Find where the given text appears and provide that cell's center as (X, Y) coordinate. 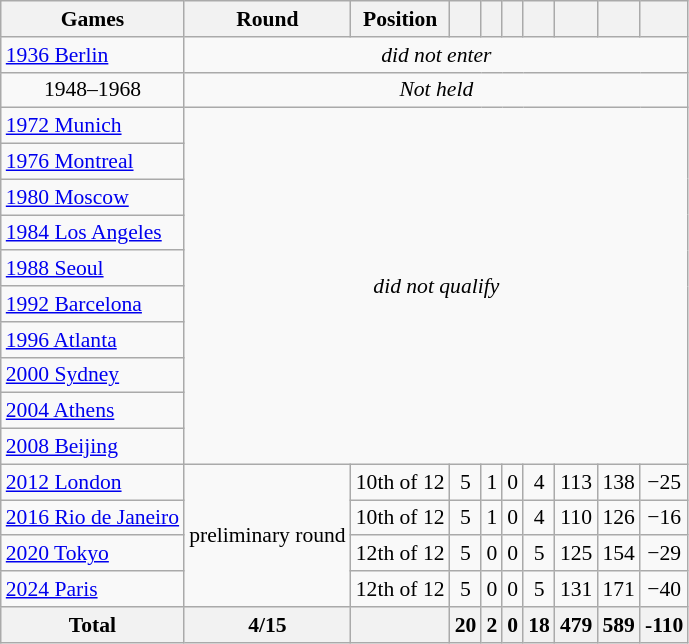
2016 Rio de Janeiro (92, 518)
1972 Munich (92, 126)
2008 Beijing (92, 447)
−40 (664, 589)
2012 London (92, 482)
−29 (664, 554)
−25 (664, 482)
Not held (436, 90)
125 (576, 554)
2020 Tokyo (92, 554)
Round (268, 19)
110 (576, 518)
2000 Sydney (92, 375)
1996 Atlanta (92, 340)
1984 Los Angeles (92, 233)
113 (576, 482)
-110 (664, 625)
2024 Paris (92, 589)
2004 Athens (92, 411)
1992 Barcelona (92, 304)
171 (618, 589)
1948–1968 (92, 90)
preliminary round (268, 535)
1988 Seoul (92, 269)
479 (576, 625)
138 (618, 482)
4/15 (268, 625)
589 (618, 625)
18 (539, 625)
126 (618, 518)
2 (492, 625)
131 (576, 589)
did not qualify (436, 286)
1936 Berlin (92, 55)
Position (400, 19)
1976 Montreal (92, 162)
20 (466, 625)
−16 (664, 518)
1980 Moscow (92, 197)
Total (92, 625)
did not enter (436, 55)
Games (92, 19)
154 (618, 554)
